Scan for the cell matching the given text and deliver its [X, Y] coordinate at center. 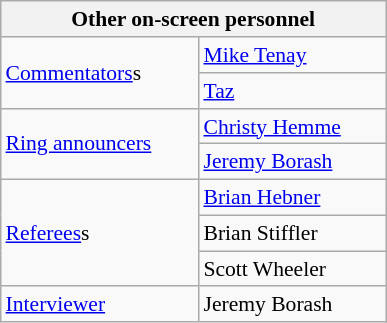
Ring announcers [100, 144]
Refereess [100, 232]
Other on-screen personnel [194, 19]
Taz [292, 91]
Commentatorss [100, 72]
Scott Wheeler [292, 269]
Mike Tenay [292, 55]
Christy Hemme [292, 126]
Brian Hebner [292, 197]
Interviewer [100, 304]
Brian Stiffler [292, 233]
